Extract the (x, y) coordinate from the center of the cell holding the provided text.  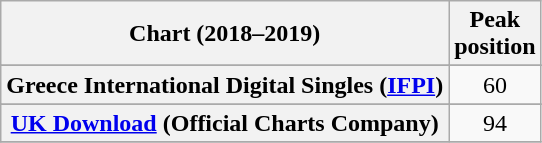
Chart (2018–2019) (225, 34)
Greece International Digital Singles (IFPI) (225, 85)
UK Download (Official Charts Company) (225, 123)
60 (495, 85)
94 (495, 123)
Peak position (495, 34)
